Search for the cell housing the specified text and yield its [X, Y] center coordinate. 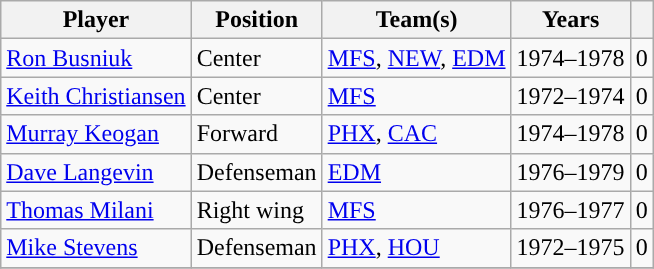
1972–1975 [570, 248]
Murray Keogan [96, 134]
Mike Stevens [96, 248]
1976–1979 [570, 172]
Dave Langevin [96, 172]
PHX, HOU [416, 248]
EDM [416, 172]
Keith Christiansen [96, 96]
Team(s) [416, 20]
1976–1977 [570, 210]
MFS, NEW, EDM [416, 58]
Forward [256, 134]
Ron Busniuk [96, 58]
1972–1974 [570, 96]
Years [570, 20]
PHX, CAC [416, 134]
Right wing [256, 210]
Player [96, 20]
Position [256, 20]
Thomas Milani [96, 210]
